Pinpoint the cell where the given text exists, returning its [X, Y] midpoint coordinate. 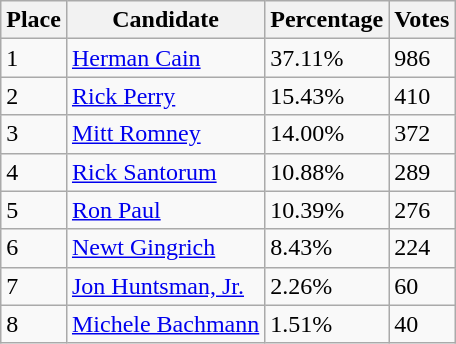
Newt Gingrich [165, 248]
10.39% [327, 210]
Herman Cain [165, 58]
2.26% [327, 286]
Ron Paul [165, 210]
Rick Santorum [165, 172]
Candidate [165, 20]
4 [34, 172]
276 [422, 210]
410 [422, 96]
5 [34, 210]
2 [34, 96]
224 [422, 248]
8.43% [327, 248]
289 [422, 172]
15.43% [327, 96]
372 [422, 134]
14.00% [327, 134]
6 [34, 248]
Percentage [327, 20]
Mitt Romney [165, 134]
Votes [422, 20]
8 [34, 324]
60 [422, 286]
10.88% [327, 172]
1.51% [327, 324]
Place [34, 20]
37.11% [327, 58]
Rick Perry [165, 96]
7 [34, 286]
Michele Bachmann [165, 324]
Jon Huntsman, Jr. [165, 286]
3 [34, 134]
986 [422, 58]
1 [34, 58]
40 [422, 324]
